Return [x, y] of the center of cell containing provided text 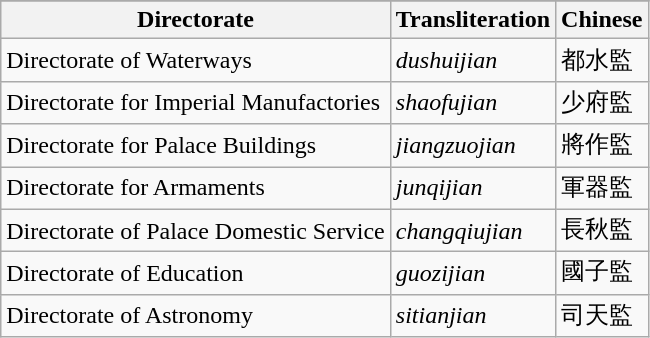
國子監 [602, 274]
長秋監 [602, 230]
changqiujian [472, 230]
dushuijian [472, 60]
軍器監 [602, 188]
Directorate for Armaments [196, 188]
sitianjian [472, 316]
Directorate of Waterways [196, 60]
Chinese [602, 20]
Directorate of Education [196, 274]
少府監 [602, 102]
Directorate of Palace Domestic Service [196, 230]
Transliteration [472, 20]
junqijian [472, 188]
將作監 [602, 146]
Directorate for Palace Buildings [196, 146]
guozijian [472, 274]
Directorate of Astronomy [196, 316]
shaofujian [472, 102]
司天監 [602, 316]
都水監 [602, 60]
Directorate [196, 20]
jiangzuojian [472, 146]
Directorate for Imperial Manufactories [196, 102]
